Locate the cell with the specified text and output its (x, y) center coordinate. 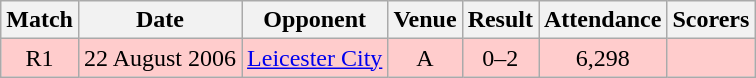
Opponent (315, 20)
Result (500, 20)
Date (160, 20)
6,298 (602, 58)
22 August 2006 (160, 58)
A (425, 58)
R1 (40, 58)
0–2 (500, 58)
Leicester City (315, 58)
Match (40, 20)
Scorers (711, 20)
Attendance (602, 20)
Venue (425, 20)
